For the text-containing cell, return its midpoint in (x, y) coordinate format. 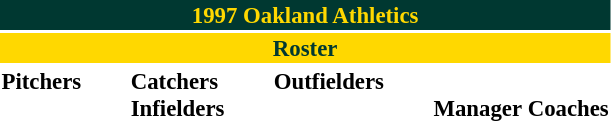
1997 Oakland Athletics (305, 15)
Roster (305, 48)
